Determine the (x, y) coordinate at the center of the cell enclosing the given text.  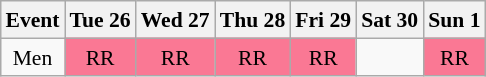
Fri 29 (323, 20)
Wed 27 (176, 20)
Tue 26 (100, 20)
Sun 1 (454, 20)
Men (32, 56)
Sat 30 (390, 20)
Thu 28 (253, 20)
Event (32, 20)
